Extract the (x, y) coordinate from the center of the cell holding the provided text.  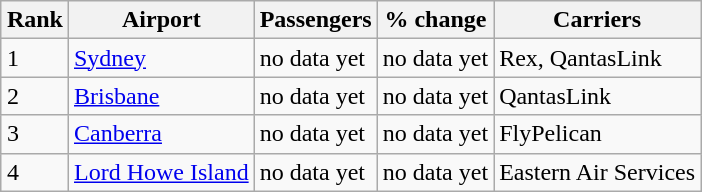
3 (34, 134)
QantasLink (598, 96)
1 (34, 58)
FlyPelican (598, 134)
Passengers (316, 20)
Airport (161, 20)
Brisbane (161, 96)
% change (435, 20)
2 (34, 96)
Carriers (598, 20)
Sydney (161, 58)
Rex, QantasLink (598, 58)
Eastern Air Services (598, 172)
4 (34, 172)
Canberra (161, 134)
Lord Howe Island (161, 172)
Rank (34, 20)
